Scan for the cell matching the given text and deliver its (x, y) coordinate at center. 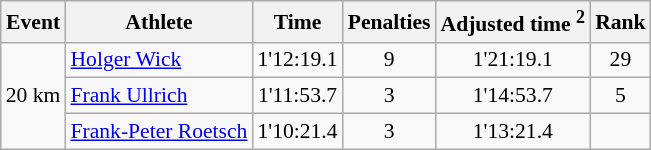
1'12:19.1 (297, 60)
Athlete (158, 22)
1'10:21.4 (297, 132)
Event (34, 22)
1'11:53.7 (297, 96)
5 (620, 96)
1'21:19.1 (512, 60)
1'13:21.4 (512, 132)
Frank Ullrich (158, 96)
20 km (34, 96)
1'14:53.7 (512, 96)
29 (620, 60)
9 (390, 60)
Holger Wick (158, 60)
Rank (620, 22)
Frank-Peter Roetsch (158, 132)
Time (297, 22)
Penalties (390, 22)
Adjusted time 2 (512, 22)
